Locate the cell with the specified text and output its [X, Y] center coordinate. 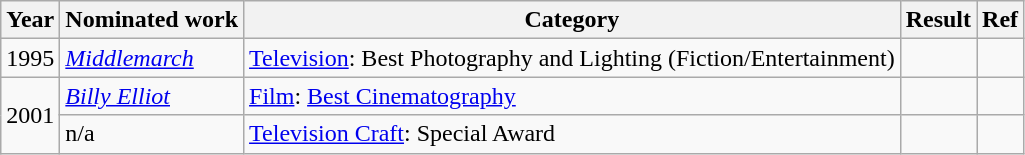
1995 [30, 58]
Television: Best Photography and Lighting (Fiction/Entertainment) [572, 58]
Billy Elliot [152, 96]
Year [30, 20]
n/a [152, 134]
Category [572, 20]
2001 [30, 115]
Result [938, 20]
Middlemarch [152, 58]
Ref [1000, 20]
Television Craft: Special Award [572, 134]
Film: Best Cinematography [572, 96]
Nominated work [152, 20]
